Find where the given text appears and provide that cell's center as [X, Y] coordinate. 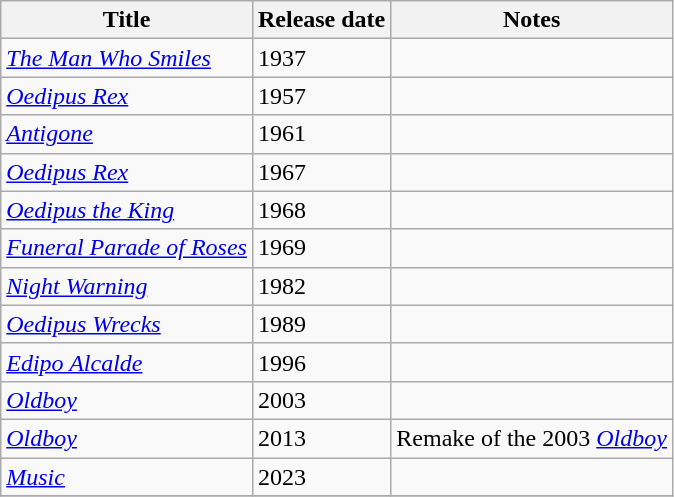
1957 [321, 96]
Title [127, 20]
Remake of the 2003 Oldboy [532, 438]
1961 [321, 134]
Oedipus the King [127, 210]
Funeral Parade of Roses [127, 248]
2013 [321, 438]
Music [127, 477]
1937 [321, 58]
Edipo Alcalde [127, 362]
1996 [321, 362]
1967 [321, 172]
Notes [532, 20]
Oedipus Wrecks [127, 324]
Night Warning [127, 286]
2003 [321, 400]
1989 [321, 324]
1968 [321, 210]
Release date [321, 20]
1969 [321, 248]
1982 [321, 286]
The Man Who Smiles [127, 58]
Antigone [127, 134]
2023 [321, 477]
